Locate the cell with the specified text and output its [X, Y] center coordinate. 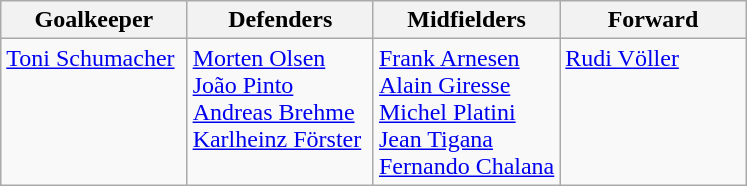
Frank Arnesen Alain Giresse Michel Platini Jean Tigana Fernando Chalana [466, 112]
Midfielders [466, 20]
Toni Schumacher [94, 112]
Forward [653, 20]
Morten Olsen João Pinto Andreas Brehme Karlheinz Förster [280, 112]
Goalkeeper [94, 20]
Defenders [280, 20]
Rudi Völler [653, 112]
